Detect which cell encompasses the target text, then output its (x, y) center coordinate. 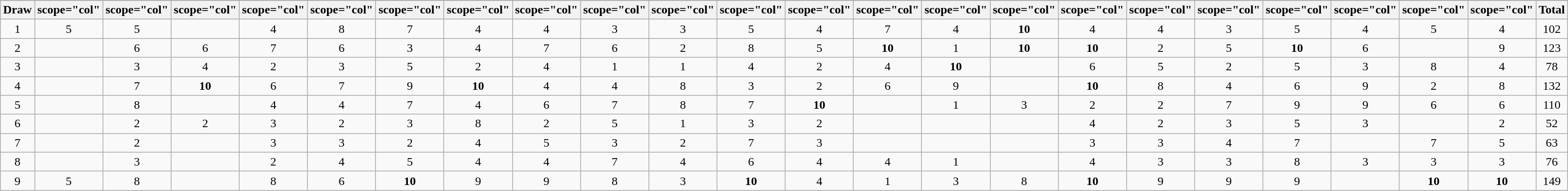
Total (1552, 10)
149 (1552, 181)
Draw (17, 10)
123 (1552, 48)
76 (1552, 162)
132 (1552, 86)
63 (1552, 143)
52 (1552, 124)
102 (1552, 29)
78 (1552, 67)
110 (1552, 105)
